Scan for the cell matching the given text and deliver its (x, y) coordinate at center. 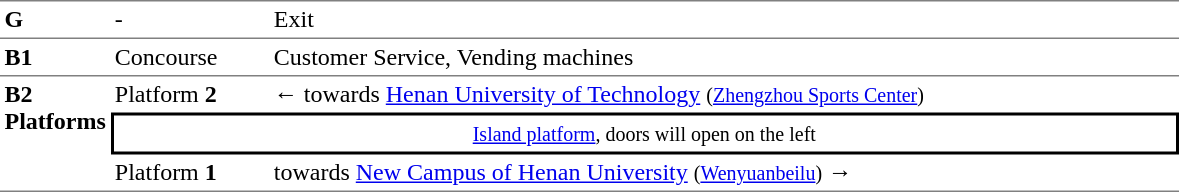
B2Platforms (55, 134)
Concourse (190, 58)
Island platform, doors will open on the left (644, 133)
- (190, 19)
towards New Campus of Henan University (Wenyuanbeilu) → (724, 173)
B1 (55, 58)
← towards Henan University of Technology (Zhengzhou Sports Center) (724, 94)
Exit (724, 19)
Platform 2 (190, 94)
Platform 1 (190, 173)
G (55, 19)
Customer Service, Vending machines (724, 58)
